Output the (x, y) coordinate of the center of the cell containing the given text.  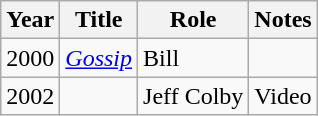
2000 (30, 58)
Jeff Colby (194, 96)
Gossip (99, 58)
Notes (283, 20)
Role (194, 20)
Bill (194, 58)
Title (99, 20)
Video (283, 96)
Year (30, 20)
2002 (30, 96)
